For the text-containing cell, return its midpoint in (x, y) coordinate format. 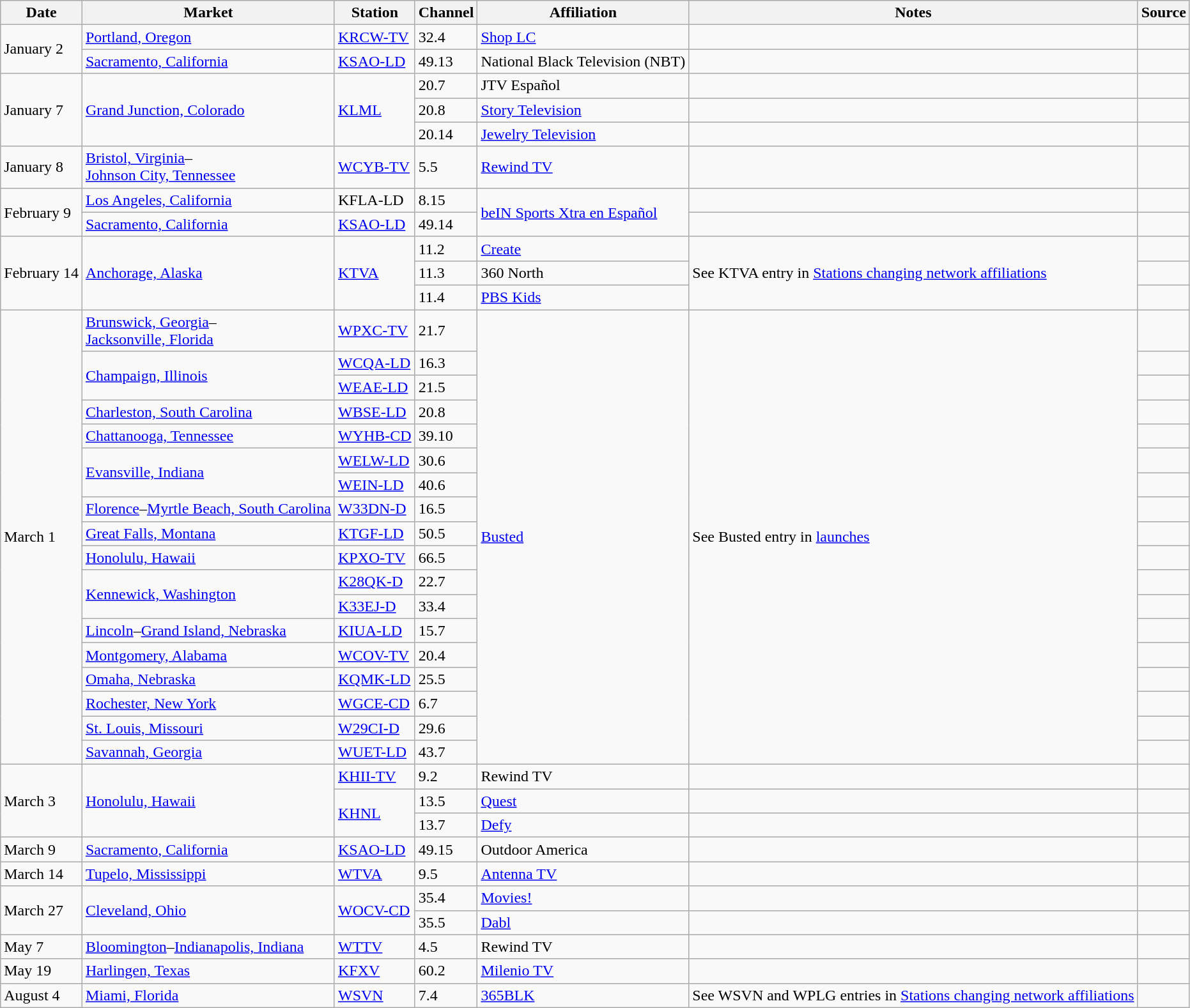
66.5 (446, 558)
9.5 (446, 874)
Montgomery, Alabama (208, 655)
See Busted entry in launches (913, 537)
Jewelry Television (583, 134)
JTV Español (583, 86)
50.5 (446, 533)
January 7 (42, 110)
WGCE-CD (375, 703)
KLML (375, 110)
Omaha, Nebraska (208, 679)
KHNL (375, 813)
Evansville, Indiana (208, 473)
9.2 (446, 777)
beIN Sports Xtra en Español (583, 212)
39.10 (446, 436)
11.2 (446, 248)
February 14 (42, 273)
Kennewick, Washington (208, 594)
49.13 (446, 61)
11.4 (446, 297)
Grand Junction, Colorado (208, 110)
May 19 (42, 971)
January 8 (42, 167)
May 7 (42, 947)
KFXV (375, 971)
K33EJ-D (375, 606)
Los Angeles, California (208, 200)
Movies! (583, 898)
WTVA (375, 874)
KFLA-LD (375, 200)
5.5 (446, 167)
WCQA-LD (375, 363)
Station (375, 13)
Portland, Oregon (208, 37)
Bristol, Virginia–Johnson City, Tennessee (208, 167)
See WSVN and WPLG entries in Stations changing network affiliations (913, 995)
March 9 (42, 850)
Lincoln–Grand Island, Nebraska (208, 630)
February 9 (42, 212)
Tupelo, Mississippi (208, 874)
Source (1163, 13)
25.5 (446, 679)
Brunswick, Georgia–Jacksonville, Florida (208, 330)
Anchorage, Alaska (208, 273)
KRCW-TV (375, 37)
KHII-TV (375, 777)
Create (583, 248)
January 2 (42, 49)
Milenio TV (583, 971)
Notes (913, 13)
Miami, Florida (208, 995)
K28QK-D (375, 582)
Antenna TV (583, 874)
Outdoor America (583, 850)
Story Television (583, 110)
WEAE-LD (375, 388)
WCYB-TV (375, 167)
KPXO-TV (375, 558)
Harlingen, Texas (208, 971)
WPXC-TV (375, 330)
6.7 (446, 703)
21.5 (446, 388)
11.3 (446, 273)
PBS Kids (583, 297)
WOCV-CD (375, 910)
Affiliation (583, 13)
35.5 (446, 922)
16.3 (446, 363)
KQMK-LD (375, 679)
7.4 (446, 995)
Shop LC (583, 37)
WEIN-LD (375, 485)
Savannah, Georgia (208, 752)
W33DN-D (375, 509)
60.2 (446, 971)
35.4 (446, 898)
4.5 (446, 947)
WCOV-TV (375, 655)
WELW-LD (375, 461)
13.7 (446, 825)
365BLK (583, 995)
KTGF-LD (375, 533)
Great Falls, Montana (208, 533)
March 1 (42, 537)
15.7 (446, 630)
33.4 (446, 606)
WSVN (375, 995)
Market (208, 13)
49.15 (446, 850)
March 14 (42, 874)
30.6 (446, 461)
32.4 (446, 37)
49.14 (446, 224)
40.6 (446, 485)
March 3 (42, 801)
St. Louis, Missouri (208, 728)
22.7 (446, 582)
WTTV (375, 947)
Bloomington–Indianapolis, Indiana (208, 947)
August 4 (42, 995)
Cleveland, Ohio (208, 910)
KIUA-LD (375, 630)
March 27 (42, 910)
Date (42, 13)
WBSE-LD (375, 412)
Quest (583, 801)
National Black Television (NBT) (583, 61)
43.7 (446, 752)
20.4 (446, 655)
WYHB-CD (375, 436)
13.5 (446, 801)
Channel (446, 13)
W29CI-D (375, 728)
16.5 (446, 509)
Rochester, New York (208, 703)
Champaign, Illinois (208, 376)
360 North (583, 273)
Florence–Myrtle Beach, South Carolina (208, 509)
WUET-LD (375, 752)
8.15 (446, 200)
Charleston, South Carolina (208, 412)
KTVA (375, 273)
20.7 (446, 86)
Dabl (583, 922)
29.6 (446, 728)
20.14 (446, 134)
Chattanooga, Tennessee (208, 436)
Defy (583, 825)
21.7 (446, 330)
Busted (583, 537)
See KTVA entry in Stations changing network affiliations (913, 273)
